Capture the cell that displays the provided text and extract its [X, Y] central coordinate. 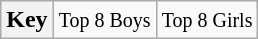
Top 8 Girls [207, 20]
Key [27, 20]
Top 8 Boys [104, 20]
